Determine the [X, Y] coordinate at the center of the cell enclosing the given text.  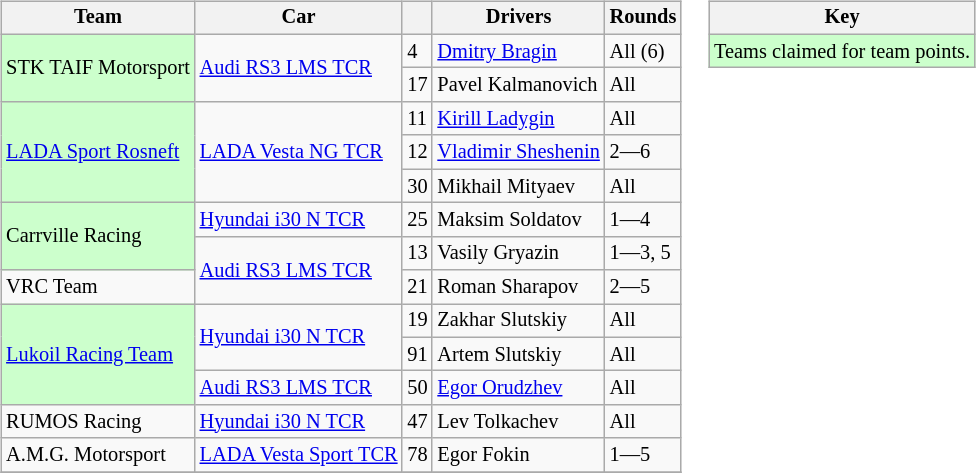
4 [417, 51]
21 [417, 287]
Key [842, 18]
Vasily Gryazin [518, 253]
Zakhar Slutskiy [518, 321]
A.M.G. Motorsport [98, 455]
LADA Vesta NG TCR [299, 152]
Drivers [518, 18]
Dmitry Bragin [518, 51]
78 [417, 455]
1—4 [644, 220]
LADA Sport Rosneft [98, 152]
12 [417, 152]
Artem Slutskiy [518, 354]
Team [98, 18]
Roman Sharapov [518, 287]
STK TAIF Motorsport [98, 68]
Maksim Soldatov [518, 220]
All (6) [644, 51]
50 [417, 388]
Kirill Ladygin [518, 119]
Pavel Kalmanovich [518, 85]
VRC Team [98, 287]
Mikhail Mityaev [518, 186]
Egor Orudzhev [518, 388]
17 [417, 85]
Vladimir Sheshenin [518, 152]
2—6 [644, 152]
Lev Tolkachev [518, 422]
30 [417, 186]
25 [417, 220]
19 [417, 321]
91 [417, 354]
Teams claimed for team points. [842, 51]
LADA Vesta Sport TCR [299, 455]
1—3, 5 [644, 253]
Carrville Racing [98, 236]
13 [417, 253]
1—5 [644, 455]
Lukoil Racing Team [98, 354]
Rounds [644, 18]
Egor Fokin [518, 455]
47 [417, 422]
RUMOS Racing [98, 422]
Car [299, 18]
2—5 [644, 287]
11 [417, 119]
